Find where the given text appears and provide that cell's center as (x, y) coordinate. 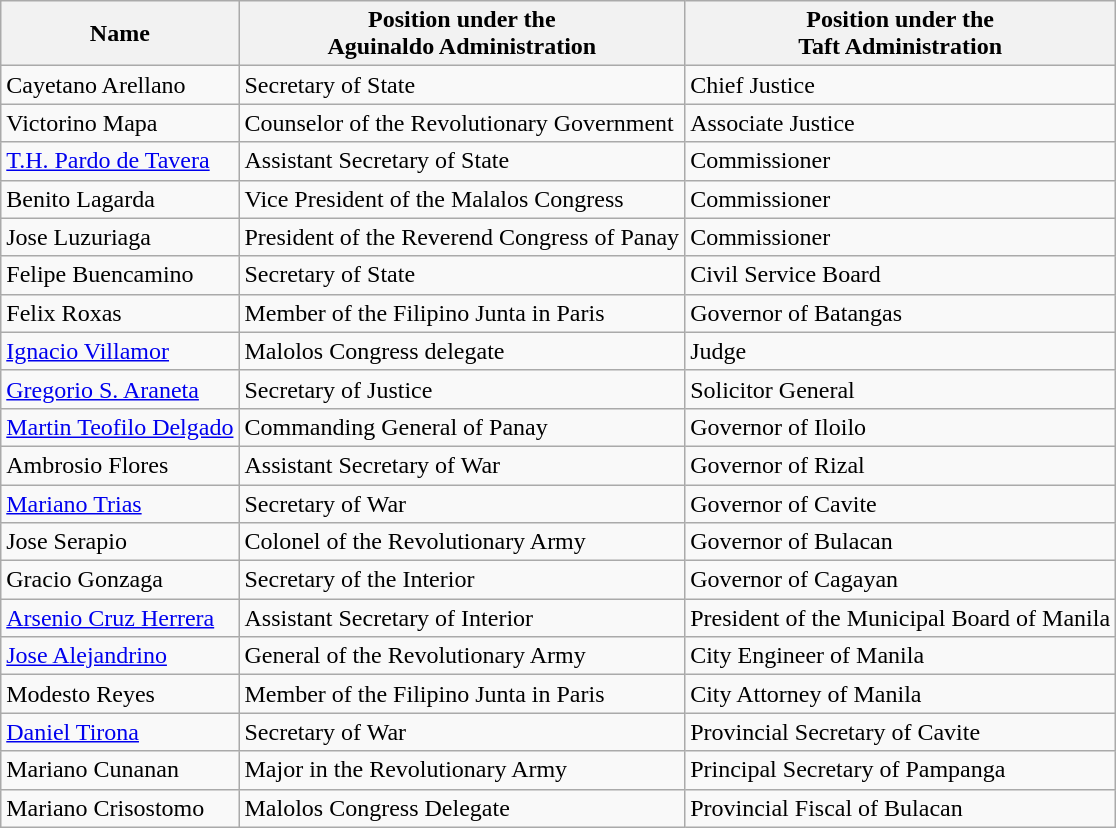
Associate Justice (900, 123)
Position under theAguinaldo Administration (462, 34)
Governor of Bulacan (900, 542)
Colonel of the Revolutionary Army (462, 542)
Position under theTaft Administration (900, 34)
Jose Alejandrino (120, 656)
Mariano Trias (120, 503)
Mariano Crisostomo (120, 808)
Ambrosio Flores (120, 465)
Secretary of Justice (462, 389)
Name (120, 34)
Counselor of the Revolutionary Government (462, 123)
President of the Municipal Board of Manila (900, 618)
Mariano Cunanan (120, 770)
Assistant Secretary of Interior (462, 618)
Major in the Revolutionary Army (462, 770)
Martin Teofilo Delgado (120, 427)
City Engineer of Manila (900, 656)
Governor of Iloilo (900, 427)
Governor of Cavite (900, 503)
City Attorney of Manila (900, 694)
Judge (900, 351)
Governor of Rizal (900, 465)
Felix Roxas (120, 313)
Malolos Congress delegate (462, 351)
Principal Secretary of Pampanga (900, 770)
Benito Lagarda (120, 199)
Provincial Secretary of Cavite (900, 732)
Vice President of the Malalos Congress (462, 199)
Secretary of the Interior (462, 580)
Malolos Congress Delegate (462, 808)
Governor of Cagayan (900, 580)
General of the Revolutionary Army (462, 656)
Provincial Fiscal of Bulacan (900, 808)
Assistant Secretary of State (462, 161)
President of the Reverend Congress of Panay (462, 237)
Solicitor General (900, 389)
Arsenio Cruz Herrera (120, 618)
Ignacio Villamor (120, 351)
Felipe Buencamino (120, 275)
Gregorio S. Araneta (120, 389)
Daniel Tirona (120, 732)
Modesto Reyes (120, 694)
Gracio Gonzaga (120, 580)
Assistant Secretary of War (462, 465)
Chief Justice (900, 85)
Jose Luzuriaga (120, 237)
T.H. Pardo de Tavera (120, 161)
Commanding General of Panay (462, 427)
Jose Serapio (120, 542)
Civil Service Board (900, 275)
Governor of Batangas (900, 313)
Cayetano Arellano (120, 85)
Victorino Mapa (120, 123)
